Determine the [X, Y] coordinate at the center of the cell enclosing the given text.  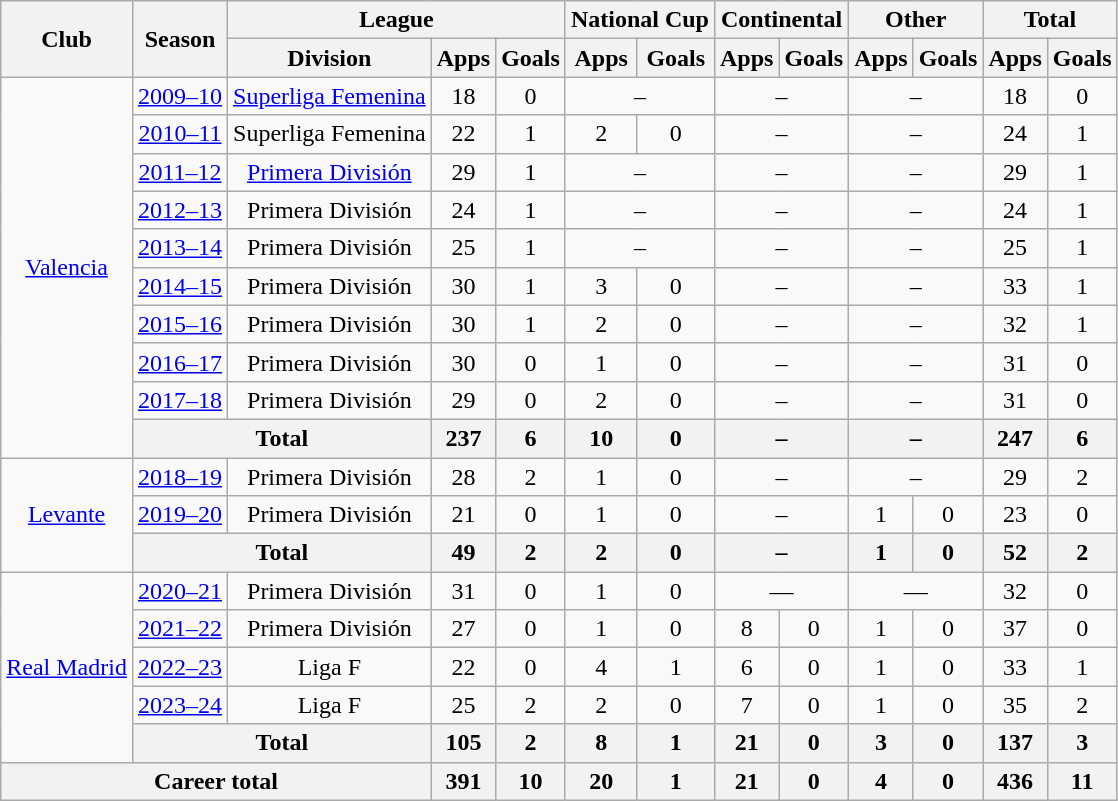
2020–21 [180, 591]
Other [916, 20]
391 [463, 781]
2015–16 [180, 324]
49 [463, 553]
Division [330, 58]
Real Madrid [67, 667]
National Cup [640, 20]
23 [1015, 515]
20 [601, 781]
7 [746, 705]
27 [463, 629]
37 [1015, 629]
Levante [67, 515]
2011–12 [180, 172]
2017–18 [180, 400]
2012–13 [180, 210]
Continental [781, 20]
436 [1015, 781]
2009–10 [180, 96]
247 [1015, 438]
11 [1082, 781]
2022–23 [180, 667]
2021–22 [180, 629]
137 [1015, 743]
105 [463, 743]
League [397, 20]
Career total [216, 781]
2010–11 [180, 134]
28 [463, 477]
Club [67, 39]
Season [180, 39]
2013–14 [180, 248]
35 [1015, 705]
52 [1015, 553]
2014–15 [180, 286]
Valencia [67, 268]
237 [463, 438]
2023–24 [180, 705]
2018–19 [180, 477]
2019–20 [180, 515]
2016–17 [180, 362]
